Find where the given text appears and provide that cell's center as [X, Y] coordinate. 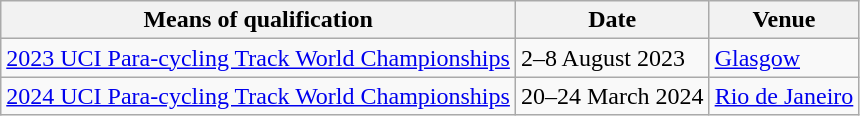
2–8 August 2023 [612, 58]
Rio de Janeiro [784, 96]
Date [612, 20]
Venue [784, 20]
2023 UCI Para-cycling Track World Championships [258, 58]
20–24 March 2024 [612, 96]
Means of qualification [258, 20]
2024 UCI Para-cycling Track World Championships [258, 96]
Glasgow [784, 58]
